Provide the (X, Y) coordinate of the cell's center where the given text is located.  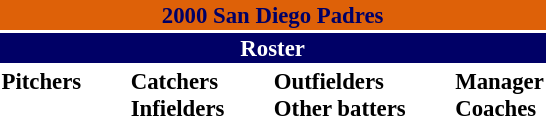
2000 San Diego Padres (272, 15)
Roster (272, 48)
